Capture the cell that displays the provided text and extract its [x, y] central coordinate. 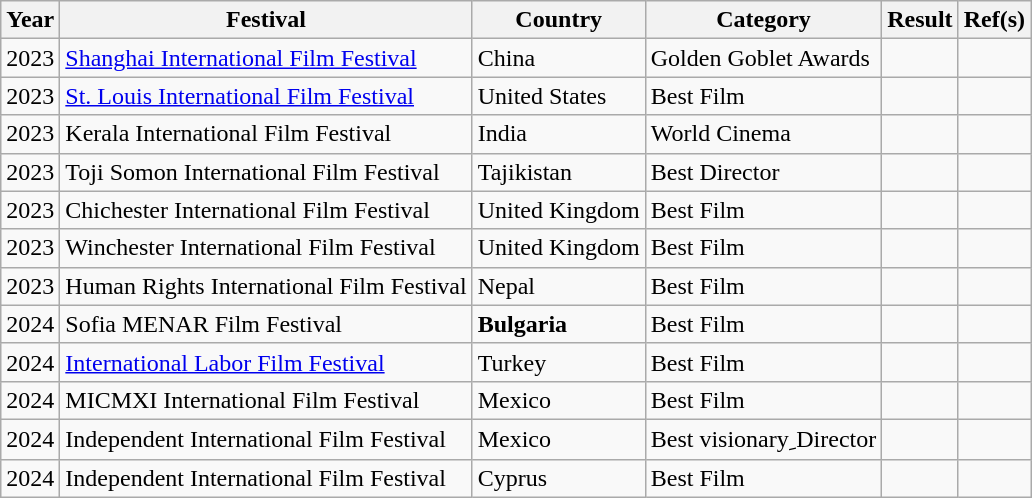
Nepal [558, 286]
Cyprus [558, 478]
Golden Goblet Awards [764, 58]
Ref(s) [994, 20]
World Cinema [764, 134]
Toji Somon International Film Festival [266, 172]
Tajikistan [558, 172]
Festival [266, 20]
Kerala International Film Festival [266, 134]
Human Rights International Film Festival [266, 286]
Year [30, 20]
St. Louis International Film Festival [266, 96]
India [558, 134]
Turkey [558, 362]
Winchester International Film Festival [266, 248]
MICMXI International Film Festival [266, 400]
Result [920, 20]
Country [558, 20]
Best visionary ِDirector [764, 439]
China [558, 58]
Best Director [764, 172]
Sofia MENAR Film Festival [266, 324]
Shanghai International Film Festival [266, 58]
Bulgaria [558, 324]
United States [558, 96]
Chichester International Film Festival [266, 210]
Category [764, 20]
International Labor Film Festival [266, 362]
